Identify which cell holds the provided text, then report its [x, y] central coordinate. 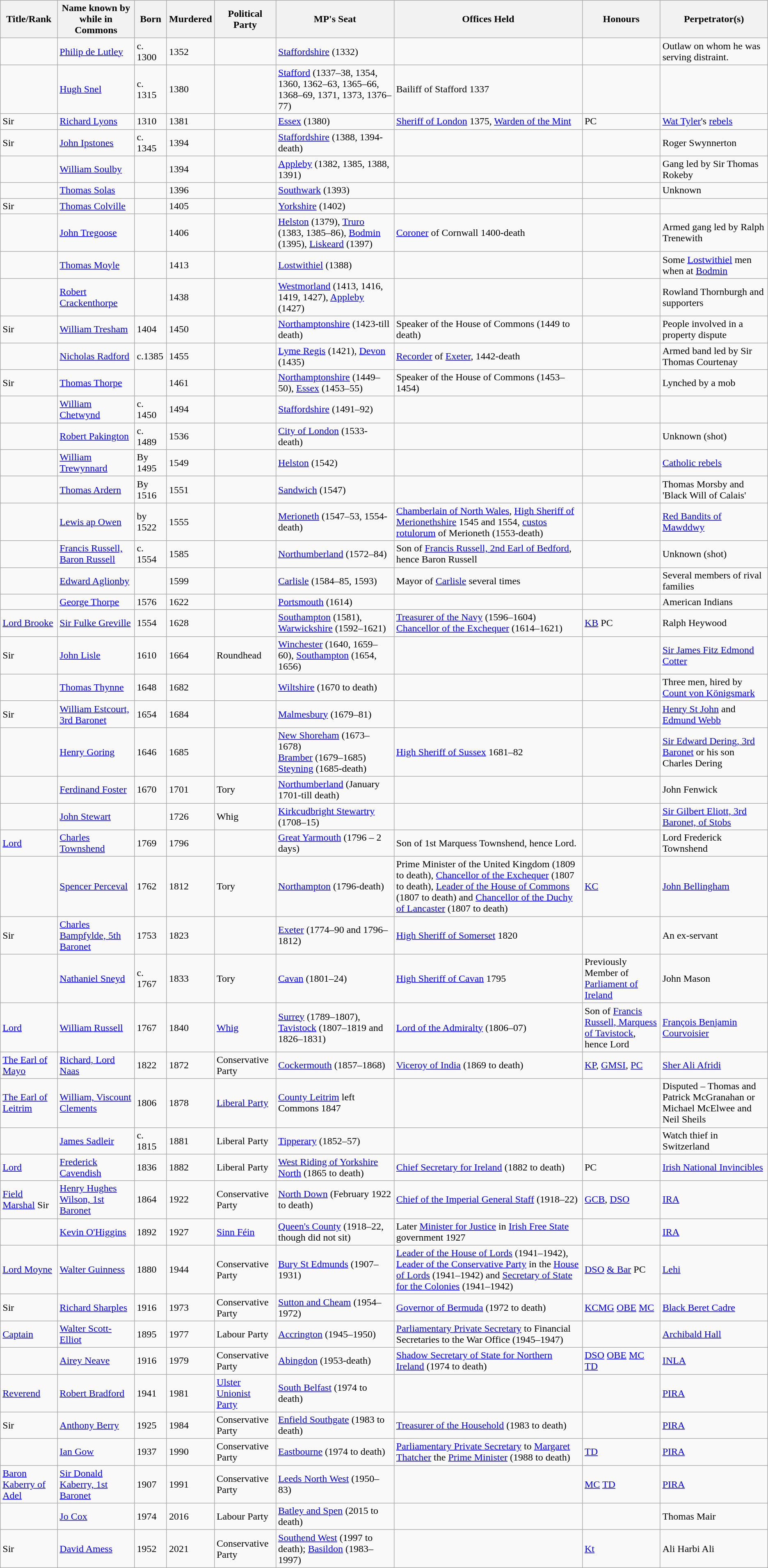
Lord Brooke [29, 623]
Sher Ali Afridi [714, 1065]
Enfield Southgate (1983 to death) [335, 1425]
1380 [190, 89]
Black Beret Cadre [714, 1307]
1536 [190, 437]
1670 [151, 789]
1352 [190, 52]
c. 1315 [151, 89]
Westmorland (1413, 1416, 1419, 1427), Appleby (1427) [335, 297]
Armed band led by Sir Thomas Courtenay [714, 356]
Reverend [29, 1393]
Sheriff of London 1375, Warden of the Mint [488, 121]
1979 [190, 1360]
Shadow Secretary of State for Northern Ireland (1974 to death) [488, 1360]
1461 [190, 383]
1664 [190, 655]
Charles Bampfylde, 5th Baronet [96, 935]
Sinn Féin [245, 1232]
North Down (February 1922 to death) [335, 1200]
1701 [190, 789]
Chamberlain of North Wales, High Sheriff of Merionethshire 1545 and 1554, custos rotulorum of Merioneth (1553-death) [488, 522]
Thomas Thynne [96, 688]
The Earl of Mayo [29, 1065]
Parliamentary Private Secretary to Financial Secretaries to the War Office (1945–1947) [488, 1334]
George Thorpe [96, 602]
1438 [190, 297]
Treasurer of the Household (1983 to death) [488, 1425]
William, Viscount Clements [96, 1103]
West Riding of Yorkshire North (1865 to death) [335, 1168]
Several members of rival families [714, 581]
1836 [151, 1168]
Henry Hughes Wilson, 1st Baronet [96, 1200]
Spencer Perceval [96, 887]
Carlisle (1584–85, 1593) [335, 581]
Kevin O'Higgins [96, 1232]
Title/Rank [29, 19]
1684 [190, 714]
Staffordshire (1332) [335, 52]
1628 [190, 623]
Lehi [714, 1269]
Chief Secretary for Ireland (1882 to death) [488, 1168]
Ferdinand Foster [96, 789]
Charles Townshend [96, 843]
Honours [621, 19]
1878 [190, 1103]
Lostwithiel (1388) [335, 265]
Helston (1542) [335, 463]
Captain [29, 1334]
Lord Moyne [29, 1269]
John Ipstones [96, 143]
1404 [151, 329]
Northumberland (1572–84) [335, 554]
Yorkshire (1402) [335, 206]
c. 1554 [151, 554]
2016 [190, 1516]
1796 [190, 843]
Richard, Lord Naas [96, 1065]
Walter Scott-Elliot [96, 1334]
Son of Francis Russell, Marquess of Tavistock, hence Lord [621, 1027]
Northamptonshire (1423-till death) [335, 329]
Frederick Cavendish [96, 1168]
Henry Goring [96, 752]
Thomas Thorpe [96, 383]
Lyme Regis (1421), Devon (1435) [335, 356]
Murdered [190, 19]
Son of 1st Marquess Townshend, hence Lord. [488, 843]
William Tresham [96, 329]
1925 [151, 1425]
Ali Harbi Ali [714, 1549]
Sir Edward Dering, 3rd Baronet or his son Charles Dering [714, 752]
Coroner of Cornwall 1400-death [488, 233]
Southwark (1393) [335, 190]
Robert Bradford [96, 1393]
1973 [190, 1307]
1585 [190, 554]
Sir James Fitz Edmond Cotter [714, 655]
Wiltshire (1670 to death) [335, 688]
1450 [190, 329]
DSO OBE MC TD [621, 1360]
Offices Held [488, 19]
TD [621, 1452]
Ulster Unionist Party [245, 1393]
Nicholas Radford [96, 356]
KCMG OBE MC [621, 1307]
Northumberland (January 1701-till death) [335, 789]
Exeter (1774–90 and 1796–1812) [335, 935]
1922 [190, 1200]
1610 [151, 655]
Southampton (1581), Warwickshire (1592–1621) [335, 623]
Airey Neave [96, 1360]
Rowland Thornburgh and supporters [714, 297]
Winchester (1640, 1659–60), Southampton (1654, 1656) [335, 655]
Treasurer of the Navy (1596–1604) Chancellor of the Exchequer (1614–1621) [488, 623]
c. 1450 [151, 409]
GCB, DSO [621, 1200]
1646 [151, 752]
Outlaw on whom he was serving distraint. [714, 52]
Francis Russell, Baron Russell [96, 554]
Staffordshire (1491–92) [335, 409]
Southend West (1997 to death); Basildon (1983–1997) [335, 1549]
Ralph Heywood [714, 623]
1974 [151, 1516]
KC [621, 887]
Accrington (1945–1950) [335, 1334]
François Benjamin Courvoisier [714, 1027]
c. 1815 [151, 1141]
County Leitrim left Commons 1847 [335, 1103]
American Indians [714, 602]
Parliamentary Private Secretary to Margaret Thatcher the Prime Minister (1988 to death) [488, 1452]
Born [151, 19]
1455 [190, 356]
1576 [151, 602]
Mayor of Carlisle several times [488, 581]
Jo Cox [96, 1516]
1880 [151, 1269]
1599 [190, 581]
Gang led by Sir Thomas Rokeby [714, 169]
High Sheriff of Somerset 1820 [488, 935]
1310 [151, 121]
1892 [151, 1232]
1494 [190, 409]
Robert Pakington [96, 437]
Sir Donald Kaberry, 1st Baronet [96, 1484]
Thomas Ardern [96, 490]
1990 [190, 1452]
Speaker of the House of Commons (1453–1454) [488, 383]
Thomas Solas [96, 190]
Perpetrator(s) [714, 19]
Roger Swynnerton [714, 143]
Disputed – Thomas and Patrick McGranahan or Michael McElwee and Neil Sheils [714, 1103]
1944 [190, 1269]
Merioneth (1547–53, 1554-death) [335, 522]
William Soulby [96, 169]
Essex (1380) [335, 121]
Northampton (1796-death) [335, 887]
1554 [151, 623]
1654 [151, 714]
Portsmouth (1614) [335, 602]
1406 [190, 233]
People involved in a property dispute [714, 329]
William Trewynnard [96, 463]
Unknown [714, 190]
1823 [190, 935]
Tipperary (1852–57) [335, 1141]
City of London (1533-death) [335, 437]
Bailiff of Stafford 1337 [488, 89]
c. 1489 [151, 437]
1937 [151, 1452]
Field Marshal Sir [29, 1200]
1685 [190, 752]
1555 [190, 522]
1381 [190, 121]
Northamptonshire (1449–50), Essex (1453–55) [335, 383]
John Fenwick [714, 789]
Catholic rebels [714, 463]
William Estcourt, 3rd Baronet [96, 714]
Red Bandits of Mawddwy [714, 522]
William Chetwynd [96, 409]
Robert Crackenthorpe [96, 297]
Political Party [245, 19]
Kt [621, 1549]
Irish National Invincibles [714, 1168]
1840 [190, 1027]
Thomas Colville [96, 206]
Name known by while in Commons [96, 19]
High Sheriff of Sussex 1681–82 [488, 752]
Hugh Snel [96, 89]
Walter Guinness [96, 1269]
Leeds North West (1950–83) [335, 1484]
Richard Sharples [96, 1307]
Queen's County (1918–22, though did not sit) [335, 1232]
MC TD [621, 1484]
Eastbourne (1974 to death) [335, 1452]
c.1385 [151, 356]
Bury St Edmunds (1907–1931) [335, 1269]
INLA [714, 1360]
John Mason [714, 979]
Thomas Moyle [96, 265]
Abingdon (1953-death) [335, 1360]
1812 [190, 887]
1549 [190, 463]
1881 [190, 1141]
New Shoreham (1673–1678) Bramber (1679–1685) Steyning (1685-death) [335, 752]
1952 [151, 1549]
The Earl of Leitrim [29, 1103]
1822 [151, 1065]
Wat Tyler's rebels [714, 121]
South Belfast (1974 to death) [335, 1393]
Great Yarmouth (1796 – 2 days) [335, 843]
1833 [190, 979]
Lord of the Admiralty (1806–07) [488, 1027]
Roundhead [245, 655]
1927 [190, 1232]
1895 [151, 1334]
Sutton and Cheam (1954–1972) [335, 1307]
Batley and Spen (2015 to death) [335, 1516]
Recorder of Exeter, 1442-death [488, 356]
Sandwich (1547) [335, 490]
Chief of the Imperial General Staff (1918–22) [488, 1200]
Stafford (1337–38, 1354, 1360, 1362–63, 1365–66, 1368–69, 1371, 1373, 1376–77) [335, 89]
1551 [190, 490]
John Tregoose [96, 233]
Lynched by a mob [714, 383]
1413 [190, 265]
KB PC [621, 623]
1991 [190, 1484]
Henry St John and Edmund Webb [714, 714]
1864 [151, 1200]
Speaker of the House of Commons (1449 to death) [488, 329]
Later Minister for Justice in Irish Free State government 1927 [488, 1232]
c. 1345 [151, 143]
Nathaniel Sneyd [96, 979]
James Sadleir [96, 1141]
1907 [151, 1484]
Helston (1379), Truro (1383, 1385–86), Bodmin (1395), Liskeard (1397) [335, 233]
High Sheriff of Cavan 1795 [488, 979]
Philip de Lutley [96, 52]
Surrey (1789–1807), Tavistock (1807–1819 and 1826–1831) [335, 1027]
Sir Gilbert Eliott, 3rd Baronet, of Stobs [714, 816]
1762 [151, 887]
William Russell [96, 1027]
1977 [190, 1334]
1622 [190, 602]
Thomas Mair [714, 1516]
Malmesbury (1679–81) [335, 714]
John Bellingham [714, 887]
1872 [190, 1065]
1769 [151, 843]
Son of Francis Russell, 2nd Earl of Bedford, hence Baron Russell [488, 554]
Appleby (1382, 1385, 1388, 1391) [335, 169]
Archibald Hall [714, 1334]
by 1522 [151, 522]
c. 1767 [151, 979]
Kirkcudbright Stewartry (1708–15) [335, 816]
Viceroy of India (1869 to death) [488, 1065]
Sir Fulke Greville [96, 623]
Armed gang led by Ralph Trenewith [714, 233]
Lord Frederick Townshend [714, 843]
2021 [190, 1549]
1882 [190, 1168]
1396 [190, 190]
1806 [151, 1103]
John Stewart [96, 816]
1726 [190, 816]
KP, GMSI, PC [621, 1065]
John Lisle [96, 655]
Cockermouth (1857–1868) [335, 1065]
1941 [151, 1393]
Some Lostwithiel men when at Bodmin [714, 265]
DSO & Bar PC [621, 1269]
1405 [190, 206]
An ex-servant [714, 935]
By 1495 [151, 463]
Anthony Berry [96, 1425]
Baron Kaberry of Adel [29, 1484]
Watch thief in Switzerland [714, 1141]
1682 [190, 688]
David Amess [96, 1549]
By 1516 [151, 490]
1753 [151, 935]
Edward Aglionby [96, 581]
1981 [190, 1393]
Thomas Morsby and 'Black Will of Calais' [714, 490]
1767 [151, 1027]
1984 [190, 1425]
Previously Member of Parliament of Ireland [621, 979]
Lewis ap Owen [96, 522]
Cavan (1801–24) [335, 979]
Governor of Bermuda (1972 to death) [488, 1307]
MP's Seat [335, 19]
1648 [151, 688]
Richard Lyons [96, 121]
Staffordshire (1388, 1394-death) [335, 143]
Ian Gow [96, 1452]
Three men, hired by Count von Königsmark [714, 688]
c. 1300 [151, 52]
